Pinpoint the cell where the given text exists, returning its (x, y) midpoint coordinate. 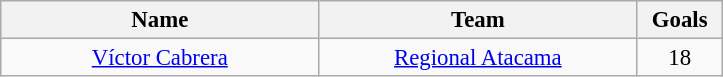
Name (160, 20)
Team (478, 20)
Víctor Cabrera (160, 58)
Regional Atacama (478, 58)
Goals (680, 20)
18 (680, 58)
